Pinpoint the cell where the given text exists, returning its (x, y) midpoint coordinate. 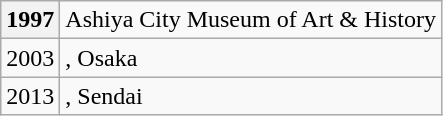
, Osaka (251, 58)
Ashiya City Museum of Art & History (251, 20)
1997 (30, 20)
2003 (30, 58)
, Sendai (251, 96)
2013 (30, 96)
